Determine the (X, Y) coordinate at the center of the cell enclosing the given text.  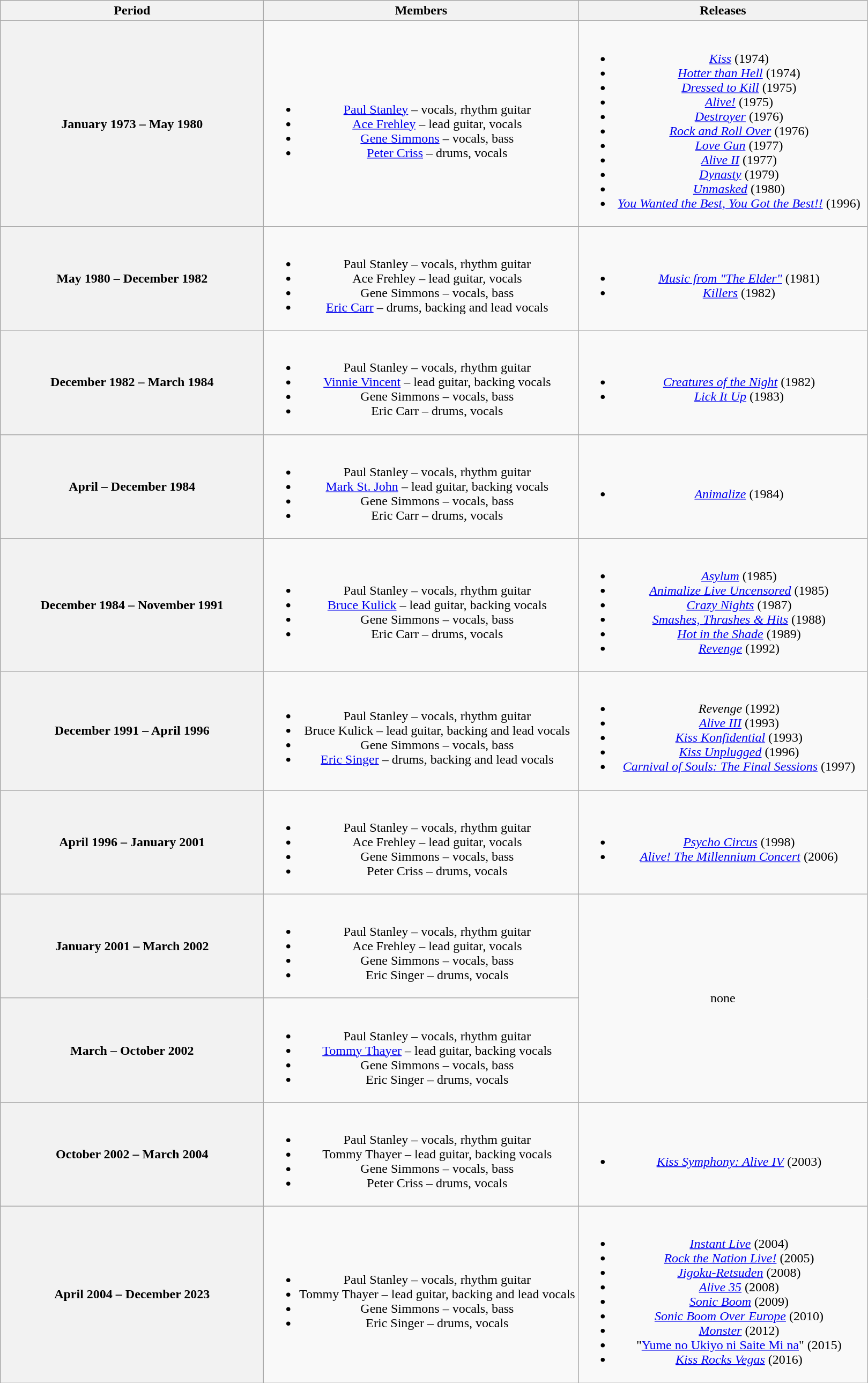
March – October 2002 (132, 1050)
October 2002 – March 2004 (132, 1154)
Paul Stanley – vocals, rhythm guitarMark St. John – lead guitar, backing vocalsGene Simmons – vocals, bassEric Carr – drums, vocals (421, 486)
Asylum (1985)Animalize Live Uncensored (1985)Crazy Nights (1987)Smashes, Thrashes & Hits (1988)Hot in the Shade (1989)Revenge (1992) (723, 605)
Psycho Circus (1998)Alive! The Millennium Concert (2006) (723, 842)
Releases (723, 11)
December 1982 – March 1984 (132, 382)
Creatures of the Night (1982)Lick It Up (1983) (723, 382)
Paul Stanley – vocals, rhythm guitarVinnie Vincent – lead guitar, backing vocalsGene Simmons – vocals, bassEric Carr – drums, vocals (421, 382)
January 1973 – May 1980 (132, 123)
Paul Stanley – vocals, rhythm guitarAce Frehley – lead guitar, vocalsGene Simmons – vocals, bassEric Carr – drums, backing and lead vocals (421, 278)
April – December 1984 (132, 486)
Paul Stanley – vocals, rhythm guitarTommy Thayer – lead guitar, backing vocalsGene Simmons – vocals, bassPeter Criss – drums, vocals (421, 1154)
April 2004 – December 2023 (132, 1295)
Paul Stanley – vocals, rhythm guitarAce Frehley – lead guitar, vocalsGene Simmons – vocals, bassEric Singer – drums, vocals (421, 946)
December 1991 – April 1996 (132, 730)
none (723, 998)
Revenge (1992)Alive III (1993)Kiss Konfidential (1993)Kiss Unplugged (1996)Carnival of Souls: The Final Sessions (1997) (723, 730)
Kiss Symphony: Alive IV (2003) (723, 1154)
January 2001 – March 2002 (132, 946)
Members (421, 11)
Period (132, 11)
December 1984 – November 1991 (132, 605)
Paul Stanley – vocals, rhythm guitarTommy Thayer – lead guitar, backing and lead vocalsGene Simmons – vocals, bassEric Singer – drums, vocals (421, 1295)
Animalize (1984) (723, 486)
Music from "The Elder" (1981)Killers (1982) (723, 278)
Paul Stanley – vocals, rhythm guitarBruce Kulick – lead guitar, backing vocalsGene Simmons – vocals, bassEric Carr – drums, vocals (421, 605)
April 1996 – January 2001 (132, 842)
May 1980 – December 1982 (132, 278)
Paul Stanley – vocals, rhythm guitarTommy Thayer – lead guitar, backing vocalsGene Simmons – vocals, bassEric Singer – drums, vocals (421, 1050)
